Return [X, Y] of the center of cell containing provided text 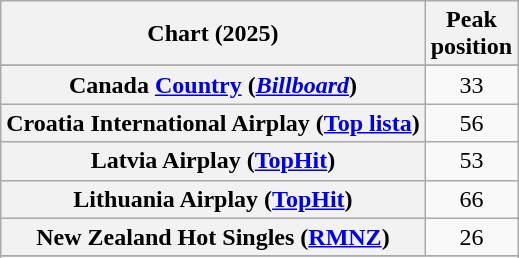
Croatia International Airplay (Top lista) [213, 123]
56 [471, 123]
Lithuania Airplay (TopHit) [213, 199]
New Zealand Hot Singles (RMNZ) [213, 237]
33 [471, 85]
Peakposition [471, 34]
26 [471, 237]
Chart (2025) [213, 34]
66 [471, 199]
Latvia Airplay (TopHit) [213, 161]
53 [471, 161]
Canada Country (Billboard) [213, 85]
